Identify which cell holds the provided text, then report its (x, y) central coordinate. 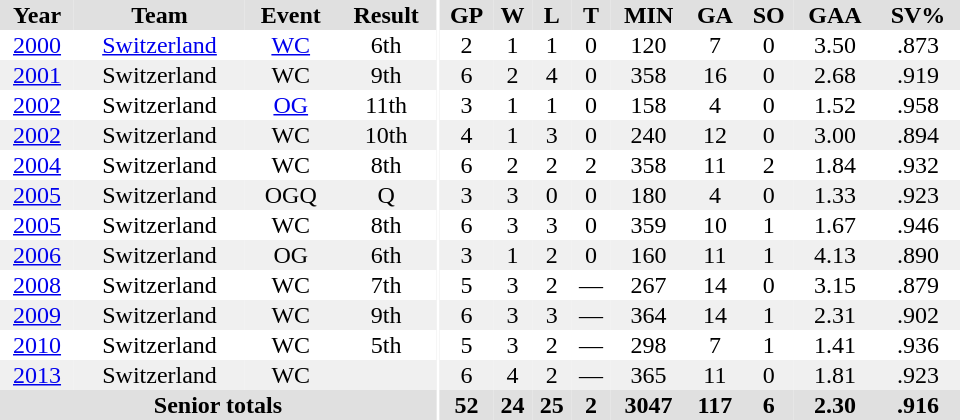
1.84 (835, 165)
.873 (918, 45)
4.13 (835, 255)
1.33 (835, 195)
GAA (835, 15)
2008 (37, 285)
5th (386, 345)
10 (716, 225)
2001 (37, 75)
160 (649, 255)
GP (466, 15)
MIN (649, 15)
.946 (918, 225)
365 (649, 375)
3047 (649, 405)
267 (649, 285)
1.81 (835, 375)
7th (386, 285)
11th (386, 105)
T (590, 15)
1.41 (835, 345)
24 (512, 405)
120 (649, 45)
.894 (918, 135)
OGQ (291, 195)
2013 (37, 375)
2009 (37, 315)
.936 (918, 345)
3.15 (835, 285)
16 (716, 75)
L (552, 15)
25 (552, 405)
.958 (918, 105)
.919 (918, 75)
2010 (37, 345)
12 (716, 135)
3.00 (835, 135)
GA (716, 15)
10th (386, 135)
3.50 (835, 45)
364 (649, 315)
.932 (918, 165)
Team (160, 15)
298 (649, 345)
2.31 (835, 315)
Q (386, 195)
359 (649, 225)
52 (466, 405)
158 (649, 105)
117 (716, 405)
SO (768, 15)
2.30 (835, 405)
Result (386, 15)
.916 (918, 405)
2004 (37, 165)
2006 (37, 255)
.902 (918, 315)
240 (649, 135)
SV% (918, 15)
1.52 (835, 105)
2000 (37, 45)
W (512, 15)
Event (291, 15)
180 (649, 195)
2.68 (835, 75)
.879 (918, 285)
.890 (918, 255)
1.67 (835, 225)
Senior totals (218, 405)
Year (37, 15)
